Locate the cell with the specified text and output its (X, Y) center coordinate. 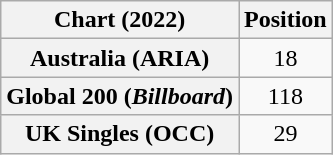
18 (285, 58)
Position (285, 20)
Global 200 (Billboard) (120, 96)
Australia (ARIA) (120, 58)
UK Singles (OCC) (120, 134)
118 (285, 96)
29 (285, 134)
Chart (2022) (120, 20)
